Determine the (x, y) coordinate at the center of the cell enclosing the given text.  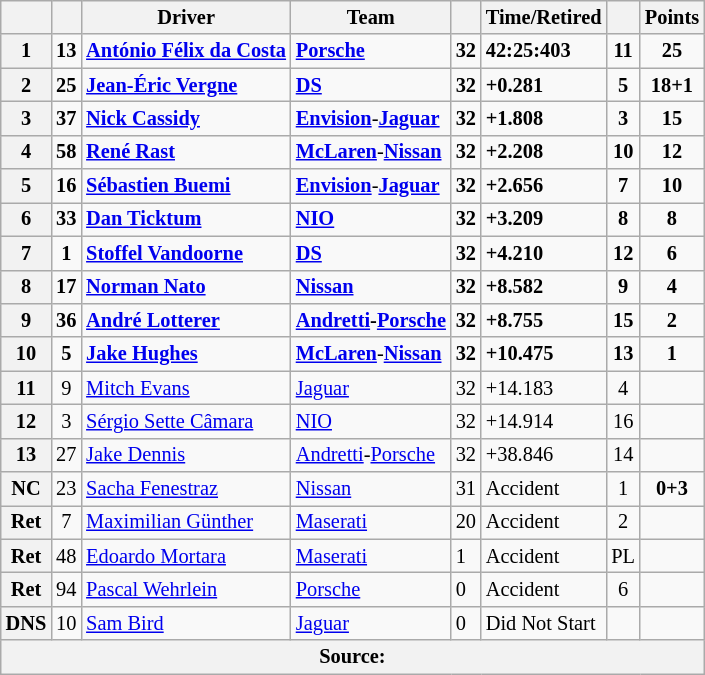
Nick Cassidy (186, 118)
33 (66, 219)
+10.475 (544, 354)
48 (66, 556)
20 (466, 522)
+38.846 (544, 455)
Maximilian Günther (186, 522)
+8.755 (544, 320)
23 (66, 489)
31 (466, 489)
94 (66, 589)
+2.656 (544, 186)
Sacha Fenestraz (186, 489)
+0.281 (544, 85)
Team (371, 17)
0+3 (672, 489)
Sam Bird (186, 623)
+4.210 (544, 253)
+1.808 (544, 118)
NC (26, 489)
André Lotterer (186, 320)
Mitch Evans (186, 388)
Jake Dennis (186, 455)
Sébastien Buemi (186, 186)
António Félix da Costa (186, 51)
18+1 (672, 85)
58 (66, 152)
PL (622, 556)
36 (66, 320)
Jake Hughes (186, 354)
Dan Ticktum (186, 219)
+14.914 (544, 421)
Source: (352, 657)
Edoardo Mortara (186, 556)
+2.208 (544, 152)
14 (622, 455)
Did Not Start (544, 623)
+8.582 (544, 287)
René Rast (186, 152)
Jean-Éric Vergne (186, 85)
Time/Retired (544, 17)
Sérgio Sette Câmara (186, 421)
+14.183 (544, 388)
+3.209 (544, 219)
DNS (26, 623)
Points (672, 17)
27 (66, 455)
Norman Nato (186, 287)
Stoffel Vandoorne (186, 253)
42:25:403 (544, 51)
Driver (186, 17)
Pascal Wehrlein (186, 589)
17 (66, 287)
37 (66, 118)
